Scan for the cell matching the given text and deliver its (x, y) coordinate at center. 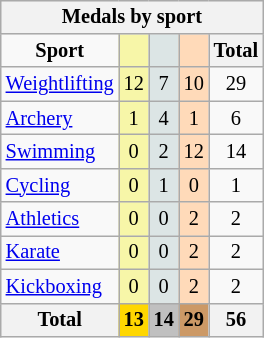
Kickboxing (60, 286)
10 (194, 84)
6 (236, 118)
Athletics (60, 219)
4 (164, 118)
Cycling (60, 185)
13 (134, 320)
7 (164, 84)
Weightlifting (60, 84)
Sport (60, 51)
Medals by sport (132, 17)
Swimming (60, 152)
Karate (60, 253)
56 (236, 320)
Archery (60, 118)
